Determine the [x, y] coordinate at the center of the cell enclosing the given text.  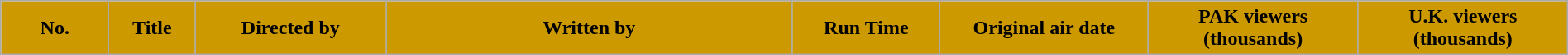
PAK viewers(thousands) [1253, 28]
Written by [589, 28]
Title [152, 28]
No. [55, 28]
U.K. viewers(thousands) [1462, 28]
Run Time [867, 28]
Original air date [1044, 28]
Directed by [291, 28]
